Locate the cell with the specified text and output its (X, Y) center coordinate. 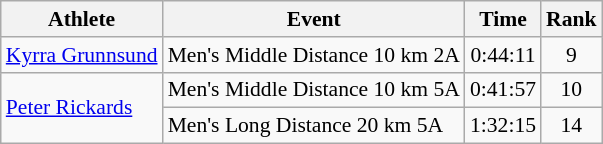
0:41:57 (503, 90)
Men's Long Distance 20 km 5A (314, 126)
10 (572, 90)
Men's Middle Distance 10 km 2A (314, 55)
Rank (572, 19)
Athlete (82, 19)
9 (572, 55)
Peter Rickards (82, 108)
Time (503, 19)
0:44:11 (503, 55)
Kyrra Grunnsund (82, 55)
Men's Middle Distance 10 km 5A (314, 90)
14 (572, 126)
1:32:15 (503, 126)
Event (314, 19)
